Capture the cell that displays the provided text and extract its [x, y] central coordinate. 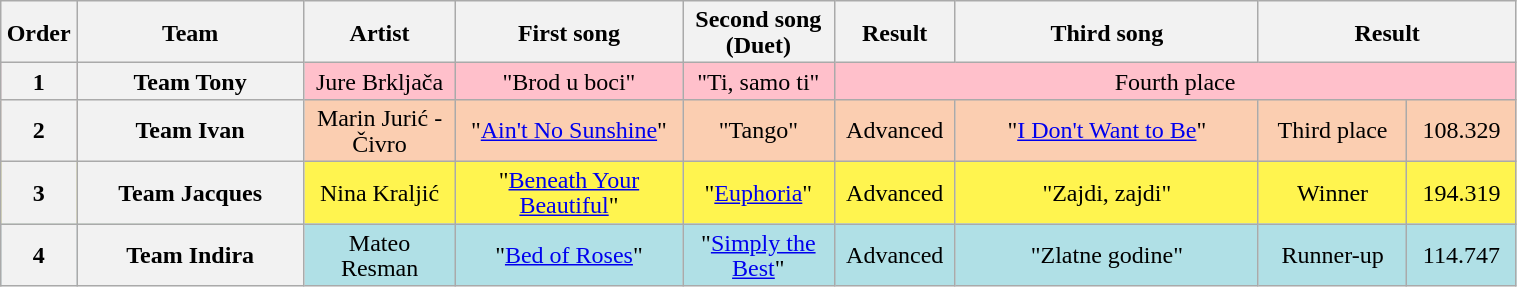
Team Tony [190, 82]
"Euphoria" [759, 192]
Team [190, 32]
Runner-up [1332, 255]
"Beneath Your Beautiful" [568, 192]
"Zlatne godine" [1106, 255]
First song [568, 32]
2 [39, 130]
Marin Jurić - Čivro [380, 130]
"Ti, samo ti" [759, 82]
Mateo Resman [380, 255]
Team Ivan [190, 130]
3 [39, 192]
Artist [380, 32]
1 [39, 82]
"Ain't No Sunshine" [568, 130]
Team Jacques [190, 192]
"Tango" [759, 130]
Nina Kraljić [380, 192]
Fourth place [1175, 82]
"I Don't Want to Be" [1106, 130]
Order [39, 32]
4 [39, 255]
"Bed of Roses" [568, 255]
Jure Brkljača [380, 82]
Third song [1106, 32]
"Zajdi, zajdi" [1106, 192]
"Brod u boci" [568, 82]
Team Indira [190, 255]
Winner [1332, 192]
Second song (Duet) [759, 32]
114.747 [1462, 255]
Third place [1332, 130]
108.329 [1462, 130]
"Simply the Best" [759, 255]
194.319 [1462, 192]
